Scan for the cell matching the given text and deliver its [x, y] coordinate at center. 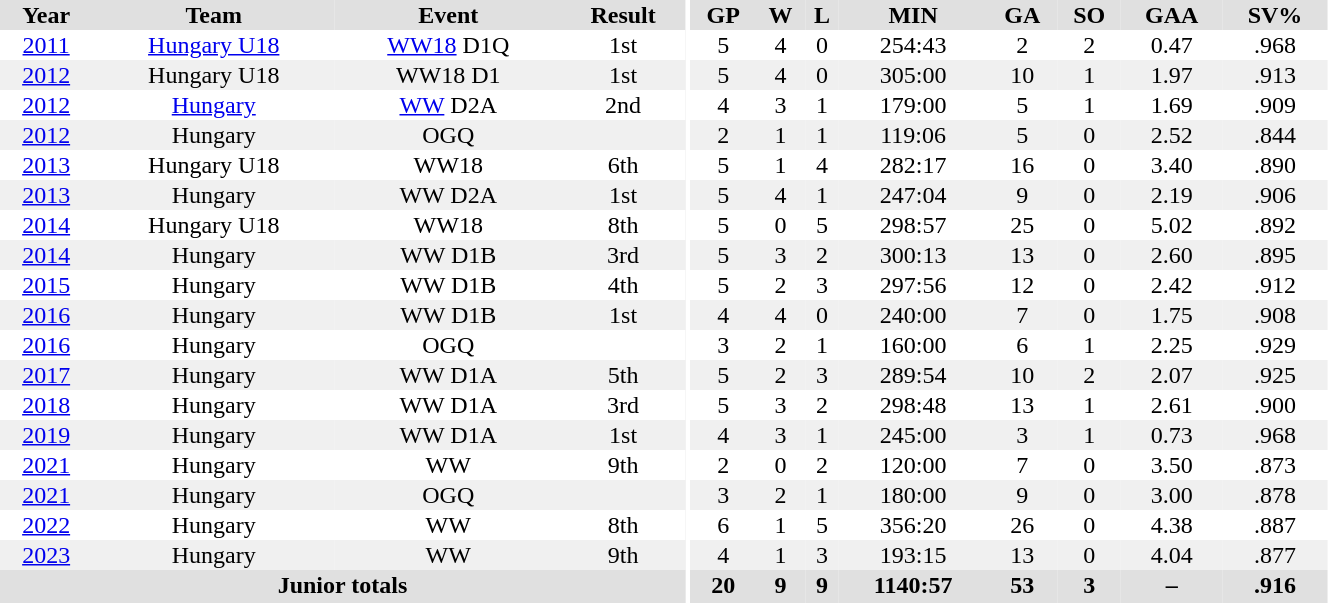
305:00 [913, 75]
2019 [46, 435]
2011 [46, 45]
Team [214, 15]
L [822, 15]
20 [723, 585]
2023 [46, 555]
Result [623, 15]
3.00 [1172, 495]
2.42 [1172, 285]
2018 [46, 405]
0.73 [1172, 435]
300:13 [913, 255]
MIN [913, 15]
119:06 [913, 135]
2.61 [1172, 405]
247:04 [913, 195]
240:00 [913, 315]
.908 [1275, 315]
289:54 [913, 375]
193:15 [913, 555]
WW18 D1Q [448, 45]
2017 [46, 375]
.877 [1275, 555]
.906 [1275, 195]
2015 [46, 285]
3.40 [1172, 165]
Year [46, 15]
.925 [1275, 375]
.844 [1275, 135]
.887 [1275, 525]
2.07 [1172, 375]
4th [623, 285]
SO [1090, 15]
356:20 [913, 525]
2.60 [1172, 255]
.912 [1275, 285]
SV% [1275, 15]
2.52 [1172, 135]
GAA [1172, 15]
Event [448, 15]
.916 [1275, 585]
.890 [1275, 165]
.929 [1275, 345]
1.75 [1172, 315]
120:00 [913, 465]
2022 [46, 525]
3.50 [1172, 465]
.900 [1275, 405]
2.19 [1172, 195]
W [780, 15]
.878 [1275, 495]
160:00 [913, 345]
12 [1022, 285]
179:00 [913, 105]
5th [623, 375]
0.47 [1172, 45]
GA [1022, 15]
25 [1022, 225]
.913 [1275, 75]
Junior totals [342, 585]
.909 [1275, 105]
5.02 [1172, 225]
53 [1022, 585]
1.69 [1172, 105]
298:57 [913, 225]
4.04 [1172, 555]
GP [723, 15]
.895 [1275, 255]
2.25 [1172, 345]
16 [1022, 165]
– [1172, 585]
6th [623, 165]
254:43 [913, 45]
1.97 [1172, 75]
.892 [1275, 225]
298:48 [913, 405]
282:17 [913, 165]
297:56 [913, 285]
1140:57 [913, 585]
245:00 [913, 435]
4.38 [1172, 525]
.873 [1275, 465]
WW18 D1 [448, 75]
180:00 [913, 495]
2nd [623, 105]
26 [1022, 525]
